Pinpoint the cell where the given text exists, returning its [x, y] midpoint coordinate. 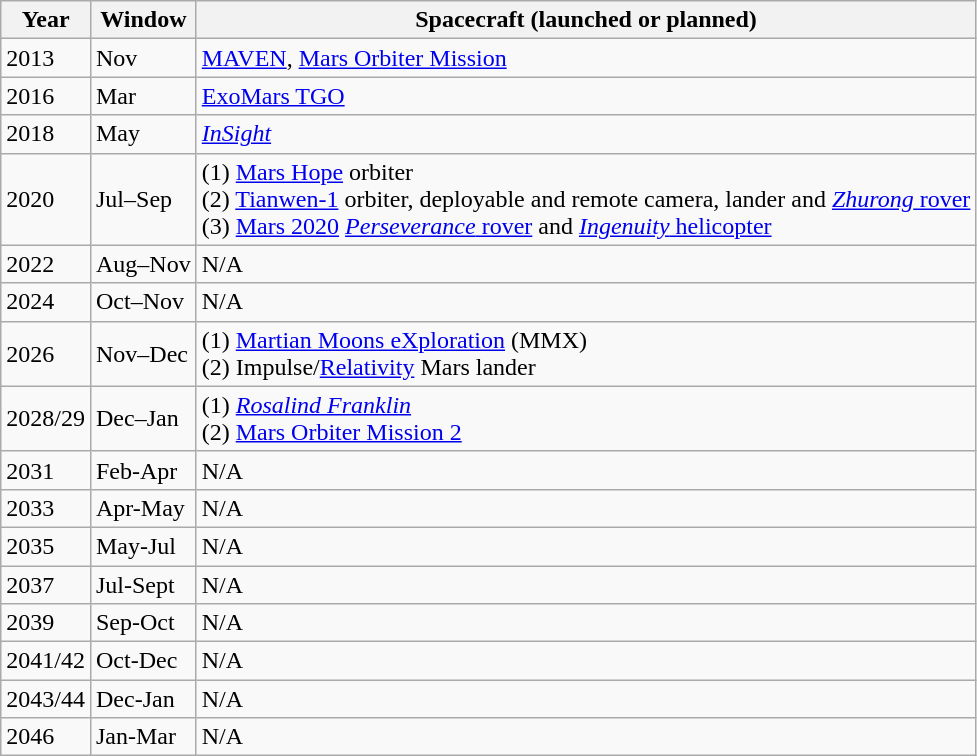
2043/44 [46, 699]
2039 [46, 623]
Nov–Dec [143, 354]
Window [143, 20]
2022 [46, 264]
2035 [46, 546]
Nov [143, 58]
2026 [46, 354]
Sep-Oct [143, 623]
2018 [46, 134]
Oct–Nov [143, 302]
2028/29 [46, 418]
Year [46, 20]
Aug–Nov [143, 264]
May-Jul [143, 546]
Jul-Sept [143, 585]
ExoMars TGO [586, 96]
Apr-May [143, 508]
May [143, 134]
2033 [46, 508]
Jan-Mar [143, 737]
2016 [46, 96]
Feb-Apr [143, 470]
Spacecraft (launched or planned) [586, 20]
Oct-Dec [143, 661]
Dec-Jan [143, 699]
2020 [46, 199]
Mar [143, 96]
2037 [46, 585]
2046 [46, 737]
MAVEN, Mars Orbiter Mission [586, 58]
Dec–Jan [143, 418]
2013 [46, 58]
2041/42 [46, 661]
2031 [46, 470]
InSight [586, 134]
2024 [46, 302]
(1) Martian Moons eXploration (MMX)(2) Impulse/Relativity Mars lander [586, 354]
Jul–Sep [143, 199]
(1) Rosalind Franklin(2) Mars Orbiter Mission 2 [586, 418]
